Scan for the cell matching the given text and deliver its [x, y] coordinate at center. 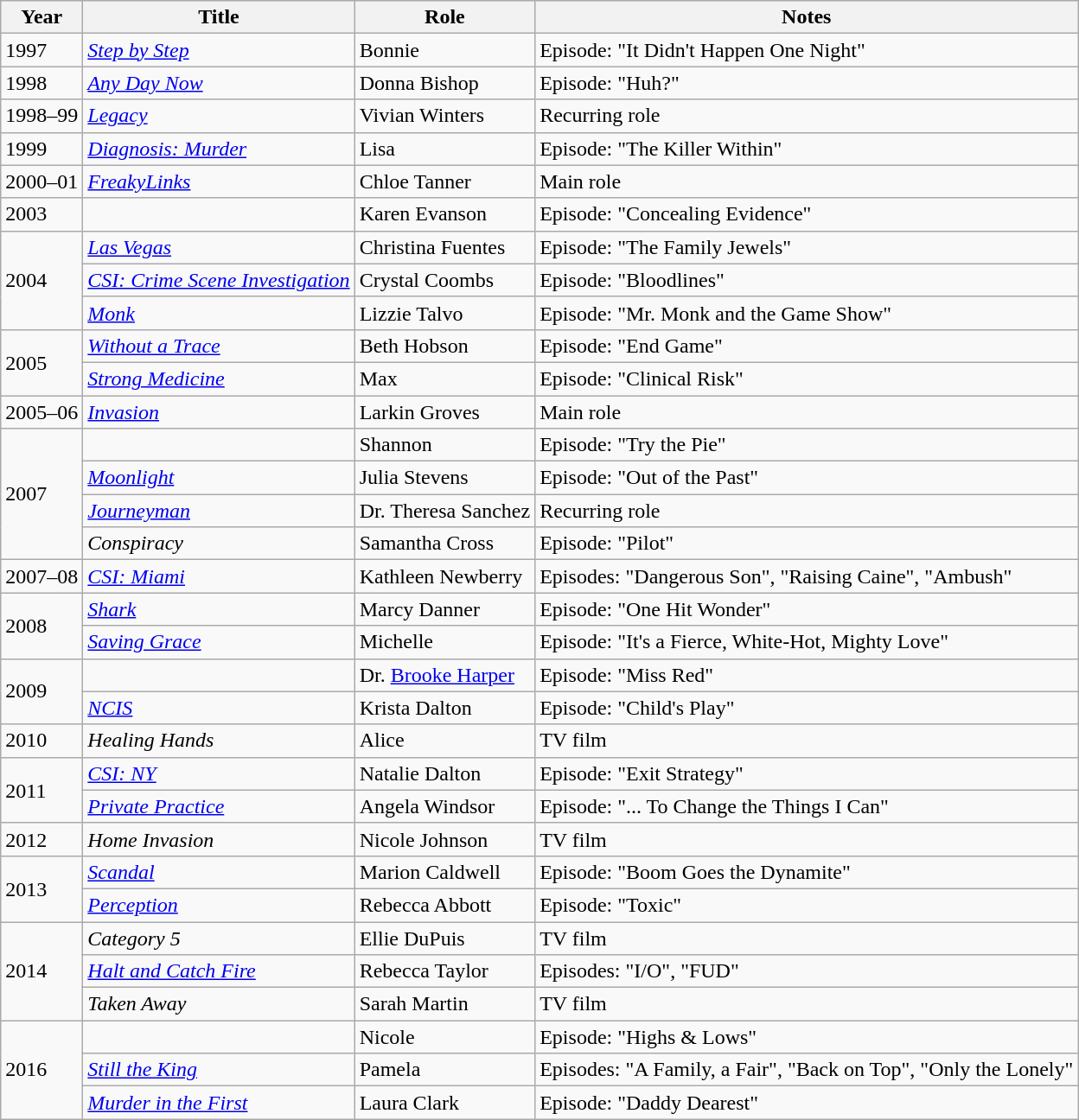
Beth Hobson [444, 346]
Samantha Cross [444, 544]
Episode: "Miss Red" [807, 675]
Episode: "Mr. Monk and the Game Show" [807, 313]
2014 [41, 970]
Shannon [444, 445]
Episode: "The Family Jewels" [807, 247]
Role [444, 17]
Legacy [219, 116]
Julia Stevens [444, 478]
Notes [807, 17]
Episodes: "A Family, a Fair", "Back on Top", "Only the Lonely" [807, 1070]
Episode: "Out of the Past" [807, 478]
Larkin Groves [444, 412]
Ellie DuPuis [444, 938]
Krista Dalton [444, 708]
Episodes: "Dangerous Son", "Raising Caine", "Ambush" [807, 576]
2003 [41, 214]
Rebecca Abbott [444, 905]
Michelle [444, 642]
Nicole Johnson [444, 839]
Episode: "Highs & Lows" [807, 1037]
Episode: "One Hit Wonder" [807, 609]
Invasion [219, 412]
Episode: "Concealing Evidence" [807, 214]
Kathleen Newberry [444, 576]
Healing Hands [219, 741]
2004 [41, 280]
Saving Grace [219, 642]
Sarah Martin [444, 1004]
Las Vegas [219, 247]
Halt and Catch Fire [219, 971]
Karen Evanson [444, 214]
Episode: "... To Change the Things I Can" [807, 806]
Episode: "Pilot" [807, 544]
CSI: Crime Scene Investigation [219, 280]
Marion Caldwell [444, 872]
Episode: "Exit Strategy" [807, 773]
Episode: "It's a Fierce, White-Hot, Mighty Love" [807, 642]
Private Practice [219, 806]
2007–08 [41, 576]
NCIS [219, 708]
Any Day Now [219, 83]
2005–06 [41, 412]
Dr. Theresa Sanchez [444, 511]
Nicole [444, 1037]
Shark [219, 609]
2008 [41, 626]
2000–01 [41, 181]
Crystal Coombs [444, 280]
Episode: "Bloodlines" [807, 280]
Episode: "Try the Pie" [807, 445]
Alice [444, 741]
Conspiracy [219, 544]
Natalie Dalton [444, 773]
1998 [41, 83]
Max [444, 379]
Episode: "It Didn't Happen One Night" [807, 50]
2016 [41, 1070]
1998–99 [41, 116]
Donna Bishop [444, 83]
Year [41, 17]
Title [219, 17]
Episode: "The Killer Within" [807, 149]
2005 [41, 362]
Episode: "Boom Goes the Dynamite" [807, 872]
Lizzie Talvo [444, 313]
2011 [41, 790]
Marcy Danner [444, 609]
Angela Windsor [444, 806]
Monk [219, 313]
Episode: "Huh?" [807, 83]
Perception [219, 905]
Diagnosis: Murder [219, 149]
Laura Clark [444, 1103]
Vivian Winters [444, 116]
CSI: Miami [219, 576]
CSI: NY [219, 773]
2010 [41, 741]
Episodes: "I/O", "FUD" [807, 971]
Dr. Brooke Harper [444, 675]
1997 [41, 50]
Murder in the First [219, 1103]
Moonlight [219, 478]
Still the King [219, 1070]
2007 [41, 494]
Step by Step [219, 50]
FreakyLinks [219, 181]
Journeyman [219, 511]
Strong Medicine [219, 379]
Episode: "Child's Play" [807, 708]
Home Invasion [219, 839]
Pamela [444, 1070]
Episode: "Toxic" [807, 905]
Christina Fuentes [444, 247]
2012 [41, 839]
Bonnie [444, 50]
2009 [41, 691]
Category 5 [219, 938]
Lisa [444, 149]
Taken Away [219, 1004]
Without a Trace [219, 346]
2013 [41, 888]
Scandal [219, 872]
Episode: "Clinical Risk" [807, 379]
Episode: "Daddy Dearest" [807, 1103]
Episode: "End Game" [807, 346]
Chloe Tanner [444, 181]
Rebecca Taylor [444, 971]
1999 [41, 149]
